Find where the given text appears and provide that cell's center as (X, Y) coordinate. 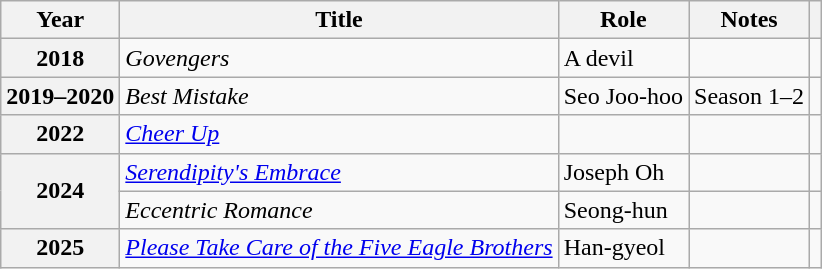
Please Take Care of the Five Eagle Brothers (339, 248)
Best Mistake (339, 96)
Govengers (339, 58)
Han-gyeol (623, 248)
2024 (60, 191)
Title (339, 20)
Seong-hun (623, 210)
A devil (623, 58)
Joseph Oh (623, 172)
2025 (60, 248)
Role (623, 20)
Seo Joo-hoo (623, 96)
Season 1–2 (750, 96)
Year (60, 20)
2018 (60, 58)
Eccentric Romance (339, 210)
2019–2020 (60, 96)
Serendipity's Embrace (339, 172)
Notes (750, 20)
2022 (60, 134)
Cheer Up (339, 134)
